For the text-containing cell, return its midpoint in (x, y) coordinate format. 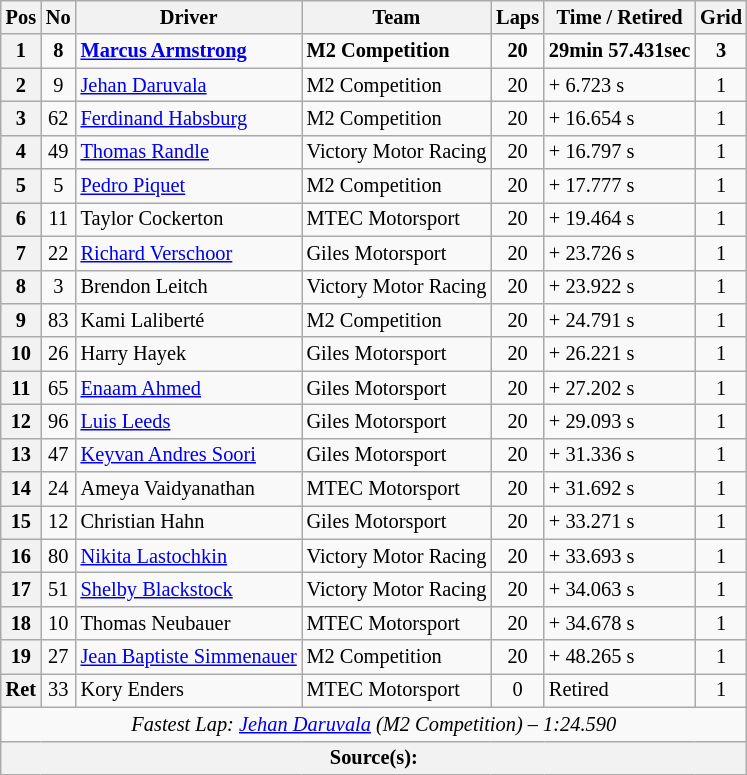
Ameya Vaidyanathan (189, 489)
Jean Baptiste Simmenauer (189, 657)
Thomas Randle (189, 152)
Grid (721, 17)
Fastest Lap: Jehan Daruvala (M2 Competition) – 1:24.590 (374, 724)
Thomas Neubauer (189, 623)
62 (58, 118)
7 (21, 253)
+ 23.726 s (620, 253)
24 (58, 489)
22 (58, 253)
47 (58, 455)
65 (58, 388)
27 (58, 657)
96 (58, 421)
Ret (21, 690)
+ 33.693 s (620, 556)
Luis Leeds (189, 421)
18 (21, 623)
Taylor Cockerton (189, 219)
4 (21, 152)
Pedro Piquet (189, 186)
13 (21, 455)
+ 17.777 s (620, 186)
2 (21, 85)
+ 31.692 s (620, 489)
+ 31.336 s (620, 455)
0 (518, 690)
Kory Enders (189, 690)
Ferdinand Habsburg (189, 118)
Enaam Ahmed (189, 388)
+ 27.202 s (620, 388)
29min 57.431sec (620, 51)
Keyvan Andres Soori (189, 455)
Jehan Daruvala (189, 85)
Shelby Blackstock (189, 589)
+ 6.723 s (620, 85)
49 (58, 152)
+ 48.265 s (620, 657)
Source(s): (374, 758)
Laps (518, 17)
+ 34.063 s (620, 589)
+ 26.221 s (620, 354)
+ 19.464 s (620, 219)
No (58, 17)
Brendon Leitch (189, 287)
80 (58, 556)
19 (21, 657)
Nikita Lastochkin (189, 556)
Team (397, 17)
Marcus Armstrong (189, 51)
83 (58, 320)
26 (58, 354)
Christian Hahn (189, 522)
Driver (189, 17)
+ 34.678 s (620, 623)
+ 24.791 s (620, 320)
51 (58, 589)
Richard Verschoor (189, 253)
+ 33.271 s (620, 522)
Kami Laliberté (189, 320)
17 (21, 589)
+ 16.797 s (620, 152)
+ 16.654 s (620, 118)
+ 29.093 s (620, 421)
Harry Hayek (189, 354)
16 (21, 556)
15 (21, 522)
Pos (21, 17)
Retired (620, 690)
+ 23.922 s (620, 287)
6 (21, 219)
14 (21, 489)
33 (58, 690)
Time / Retired (620, 17)
